Determine the [X, Y] coordinate at the center of the cell enclosing the given text.  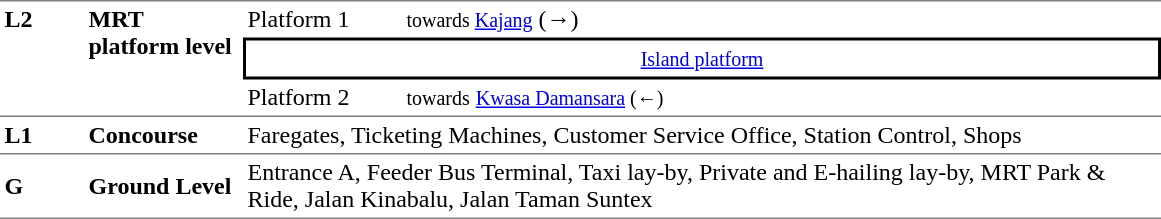
L1 [42, 136]
G [42, 186]
towards Kajang (→) [782, 19]
Island platform [702, 59]
Platform 1 [322, 19]
Faregates, Ticketing Machines, Customer Service Office, Station Control, Shops [702, 136]
L2 [42, 58]
Concourse [164, 136]
Entrance A, Feeder Bus Terminal, Taxi lay-by, Private and E-hailing lay-by, MRT Park & Ride, Jalan Kinabalu, Jalan Taman Suntex [702, 186]
Ground Level [164, 186]
Platform 2 [322, 99]
towards Kwasa Damansara (←) [782, 99]
MRT platform level [164, 58]
